Output the [x, y] coordinate of the center of the cell containing the given text.  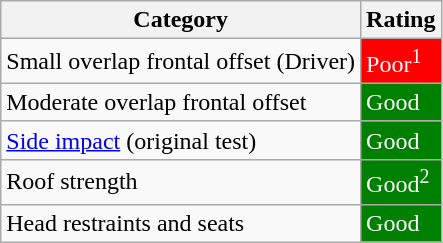
Rating [401, 20]
Side impact (original test) [181, 140]
Small overlap frontal offset (Driver) [181, 62]
Moderate overlap frontal offset [181, 102]
Roof strength [181, 182]
Poor1 [401, 62]
Good2 [401, 182]
Category [181, 20]
Head restraints and seats [181, 223]
